From the cell containing the given text, extract its center point as [x, y] coordinate. 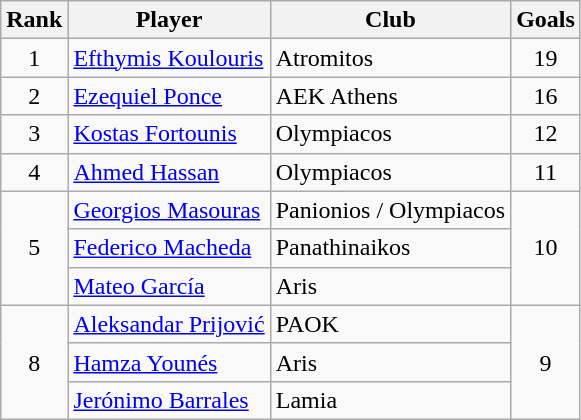
Aleksandar Prijović [169, 324]
AEK Athens [390, 96]
Goals [546, 20]
5 [34, 248]
Ezequiel Ponce [169, 96]
Jerónimo Barrales [169, 400]
Atromitos [390, 58]
4 [34, 172]
2 [34, 96]
Federico Macheda [169, 248]
Kostas Fortounis [169, 134]
10 [546, 248]
8 [34, 362]
12 [546, 134]
Hamza Younés [169, 362]
Georgios Masouras [169, 210]
Player [169, 20]
PAOK [390, 324]
Panionios / Olympiacos [390, 210]
9 [546, 362]
Mateo García [169, 286]
Ahmed Hassan [169, 172]
Panathinaikos [390, 248]
3 [34, 134]
1 [34, 58]
Efthymis Koulouris [169, 58]
Rank [34, 20]
Lamia [390, 400]
16 [546, 96]
Club [390, 20]
11 [546, 172]
19 [546, 58]
